From the cell containing the given text, extract its center point as (x, y) coordinate. 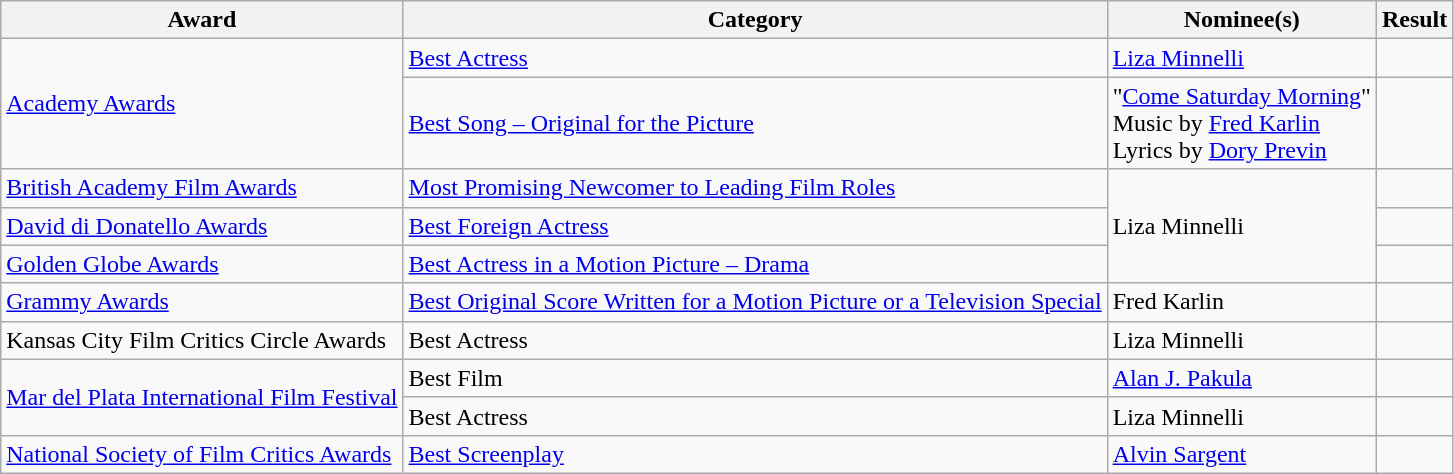
Best Original Score Written for a Motion Picture or a Television Special (755, 302)
"Come Saturday Morning" Music by Fred Karlin Lyrics by Dory Previn (1242, 123)
Mar del Plata International Film Festival (202, 397)
Kansas City Film Critics Circle Awards (202, 340)
Alvin Sargent (1242, 454)
National Society of Film Critics Awards (202, 454)
Result (1414, 20)
Best Song – Original for the Picture (755, 123)
Best Foreign Actress (755, 226)
David di Donatello Awards (202, 226)
Alan J. Pakula (1242, 378)
British Academy Film Awards (202, 188)
Fred Karlin (1242, 302)
Grammy Awards (202, 302)
Golden Globe Awards (202, 264)
Most Promising Newcomer to Leading Film Roles (755, 188)
Best Actress in a Motion Picture – Drama (755, 264)
Award (202, 20)
Category (755, 20)
Best Film (755, 378)
Best Screenplay (755, 454)
Academy Awards (202, 104)
Nominee(s) (1242, 20)
